Return the (X, Y) coordinate for the center point of the cell that contains the specified text.  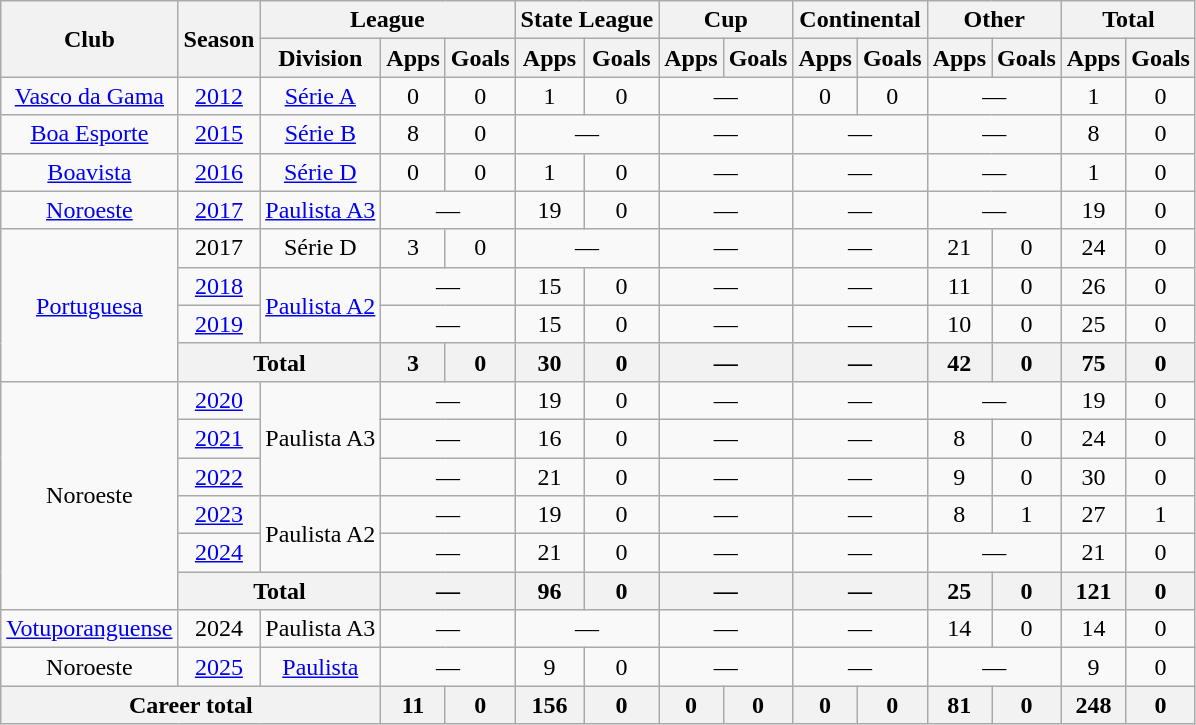
26 (1093, 286)
2016 (219, 172)
Série A (320, 96)
2015 (219, 134)
Portuguesa (90, 305)
2018 (219, 286)
Club (90, 39)
Boa Esporte (90, 134)
81 (959, 705)
156 (550, 705)
Cup (726, 20)
2022 (219, 477)
2025 (219, 667)
Continental (860, 20)
42 (959, 362)
Vasco da Gama (90, 96)
Division (320, 58)
Série B (320, 134)
2021 (219, 438)
State League (587, 20)
121 (1093, 591)
Other (994, 20)
16 (550, 438)
Boavista (90, 172)
Votuporanguense (90, 629)
2012 (219, 96)
League (388, 20)
27 (1093, 515)
248 (1093, 705)
96 (550, 591)
75 (1093, 362)
2020 (219, 400)
2019 (219, 324)
Career total (191, 705)
Season (219, 39)
Paulista (320, 667)
2023 (219, 515)
10 (959, 324)
